Provide the (x, y) coordinate of the cell's center where the given text is located.  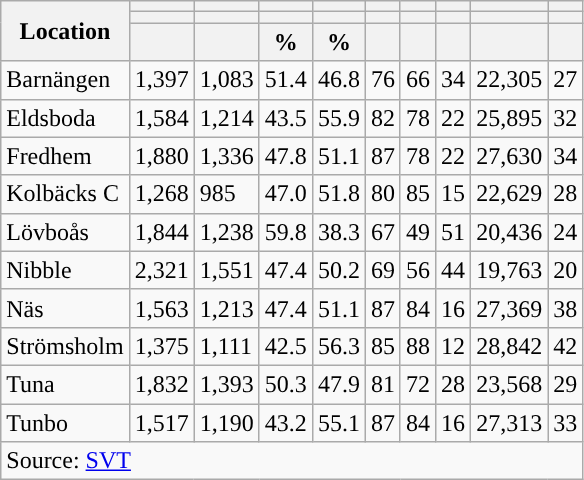
1,083 (226, 80)
1,517 (162, 423)
Nibble (65, 270)
88 (418, 346)
24 (566, 232)
22,305 (510, 80)
Source: SVT (292, 461)
44 (454, 270)
38 (566, 308)
72 (418, 384)
82 (382, 118)
27,630 (510, 156)
1,213 (226, 308)
Eldsboda (65, 118)
59.8 (286, 232)
51.8 (338, 194)
42.5 (286, 346)
Location (65, 31)
55.1 (338, 423)
32 (566, 118)
81 (382, 384)
50.3 (286, 384)
56.3 (338, 346)
Tuna (65, 384)
1,880 (162, 156)
2,321 (162, 270)
47.9 (338, 384)
22,629 (510, 194)
27 (566, 80)
76 (382, 80)
19,763 (510, 270)
Näs (65, 308)
1,584 (162, 118)
1,111 (226, 346)
Lövboås (65, 232)
27,369 (510, 308)
29 (566, 384)
47.8 (286, 156)
12 (454, 346)
49 (418, 232)
985 (226, 194)
38.3 (338, 232)
69 (382, 270)
47.0 (286, 194)
1,397 (162, 80)
15 (454, 194)
80 (382, 194)
1,268 (162, 194)
20,436 (510, 232)
50.2 (338, 270)
Fredhem (65, 156)
42 (566, 346)
66 (418, 80)
1,336 (226, 156)
Barnängen (65, 80)
56 (418, 270)
1,238 (226, 232)
1,214 (226, 118)
Kolbäcks C (65, 194)
27,313 (510, 423)
1,190 (226, 423)
28,842 (510, 346)
43.5 (286, 118)
43.2 (286, 423)
1,563 (162, 308)
20 (566, 270)
1,844 (162, 232)
25,895 (510, 118)
1,375 (162, 346)
1,551 (226, 270)
Tunbo (65, 423)
51.4 (286, 80)
Strömsholm (65, 346)
67 (382, 232)
23,568 (510, 384)
55.9 (338, 118)
46.8 (338, 80)
1,832 (162, 384)
1,393 (226, 384)
51 (454, 232)
33 (566, 423)
